Provide the (X, Y) coordinate of the cell's center where the given text is located.  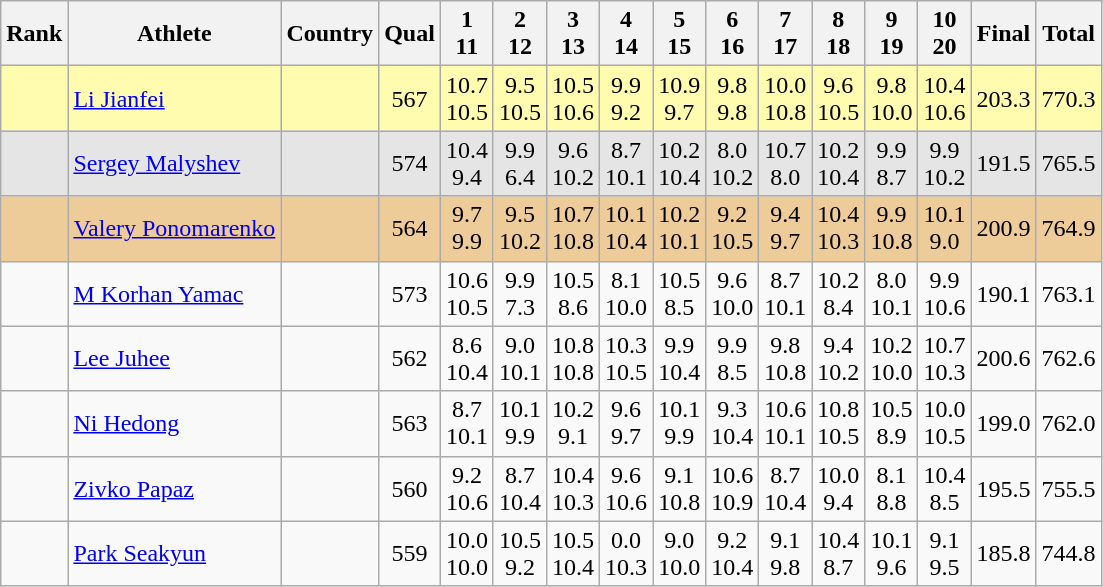
10.010.0 (466, 554)
9.19.8 (786, 554)
0.010.3 (626, 554)
2 12 (520, 34)
10.48.7 (838, 554)
10.610.9 (732, 488)
10.210.0 (892, 358)
10.710.8 (572, 228)
10.58.5 (680, 294)
10.19.6 (892, 554)
9.89.8 (732, 98)
9.610.5 (838, 98)
10.59.2 (520, 554)
9.010.1 (520, 358)
185.8 (1004, 554)
10.510.6 (572, 98)
Lee Juhee (174, 358)
744.8 (1068, 554)
10.58.9 (892, 424)
Li Jianfei (174, 98)
762.0 (1068, 424)
10.710.5 (466, 98)
190.1 (1004, 294)
9.98.5 (732, 358)
Zivko Papaz (174, 488)
Qual (410, 34)
9.910.8 (892, 228)
195.5 (1004, 488)
200.9 (1004, 228)
559 (410, 554)
Athlete (174, 34)
9.610.2 (572, 164)
9.010.0 (680, 554)
764.9 (1068, 228)
10.410.6 (944, 98)
10.48.5 (944, 488)
562 (410, 358)
10.010.8 (786, 98)
770.3 (1068, 98)
Park Seakyun (174, 554)
9.910.6 (944, 294)
10.610.5 (466, 294)
763.1 (1068, 294)
4 14 (626, 34)
9.210.5 (732, 228)
8.010.1 (892, 294)
9.410.2 (838, 358)
10.29.1 (572, 424)
8.110.0 (626, 294)
199.0 (1004, 424)
10.19.0 (944, 228)
203.3 (1004, 98)
9.910.4 (680, 358)
Total (1068, 34)
765.5 (1068, 164)
563 (410, 424)
9.110.8 (680, 488)
9.49.7 (786, 228)
Rank (34, 34)
9.510.2 (520, 228)
1 11 (466, 34)
5 15 (680, 34)
10.78.0 (786, 164)
10.28.4 (838, 294)
10.110.4 (626, 228)
9 19 (892, 34)
567 (410, 98)
M Korhan Yamac (174, 294)
9.210.4 (732, 554)
8.610.4 (466, 358)
10.49.4 (466, 164)
9.210.6 (466, 488)
Country (330, 34)
6 16 (732, 34)
9.810.0 (892, 98)
10.99.7 (680, 98)
560 (410, 488)
200.6 (1004, 358)
9.99.2 (626, 98)
10.310.5 (626, 358)
10.810.5 (838, 424)
10.810.8 (572, 358)
9.510.5 (520, 98)
10.58.6 (572, 294)
9.79.9 (466, 228)
9.610.0 (732, 294)
191.5 (1004, 164)
564 (410, 228)
9.810.8 (786, 358)
8 18 (838, 34)
8.010.2 (732, 164)
9.96.4 (520, 164)
10.710.3 (944, 358)
574 (410, 164)
8.18.8 (892, 488)
Valery Ponomarenko (174, 228)
9.19.5 (944, 554)
10.010.5 (944, 424)
10.510.4 (572, 554)
10.09.4 (838, 488)
573 (410, 294)
10.210.1 (680, 228)
9.610.6 (626, 488)
9.910.2 (944, 164)
9.97.3 (520, 294)
9.98.7 (892, 164)
9.69.7 (626, 424)
3 13 (572, 34)
10 20 (944, 34)
Ni Hedong (174, 424)
10.610.1 (786, 424)
Final (1004, 34)
755.5 (1068, 488)
762.6 (1068, 358)
9.310.4 (732, 424)
Sergey Malyshev (174, 164)
7 17 (786, 34)
